Output the [x, y] coordinate of the center of the cell containing the given text.  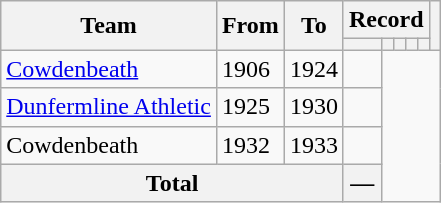
— [362, 183]
Record [386, 20]
1933 [314, 145]
1930 [314, 107]
1906 [250, 69]
1925 [250, 107]
1924 [314, 69]
Dunfermline Athletic [109, 107]
Total [172, 183]
To [314, 26]
Team [109, 26]
1932 [250, 145]
From [250, 26]
